Determine the (X, Y) coordinate at the center of the cell enclosing the given text.  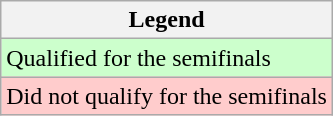
Did not qualify for the semifinals (167, 96)
Legend (167, 20)
Qualified for the semifinals (167, 58)
